Return (X, Y) of the center of cell containing provided text 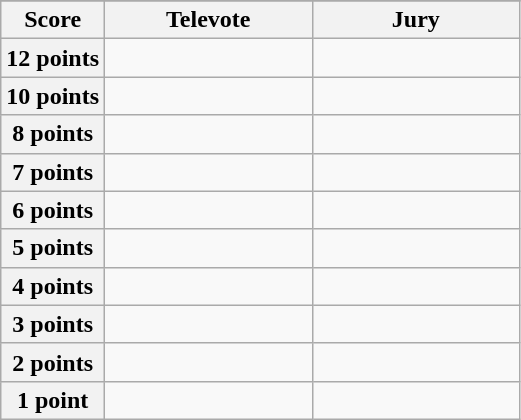
12 points (53, 58)
8 points (53, 134)
3 points (53, 324)
1 point (53, 400)
Televote (209, 20)
Jury (416, 20)
5 points (53, 248)
10 points (53, 96)
Score (53, 20)
2 points (53, 362)
4 points (53, 286)
7 points (53, 172)
6 points (53, 210)
